Search for the cell housing the specified text and yield its [X, Y] center coordinate. 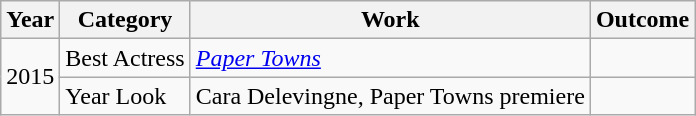
2015 [30, 77]
Year Look [125, 96]
Paper Towns [390, 58]
Work [390, 20]
Cara Delevingne, Paper Towns premiere [390, 96]
Year [30, 20]
Best Actress [125, 58]
Category [125, 20]
Outcome [642, 20]
